Identify which cell holds the provided text, then report its (X, Y) central coordinate. 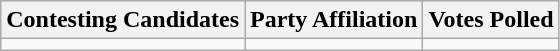
Contesting Candidates (123, 20)
Votes Polled (491, 20)
Party Affiliation (334, 20)
